From the cell containing the given text, extract its center point as (x, y) coordinate. 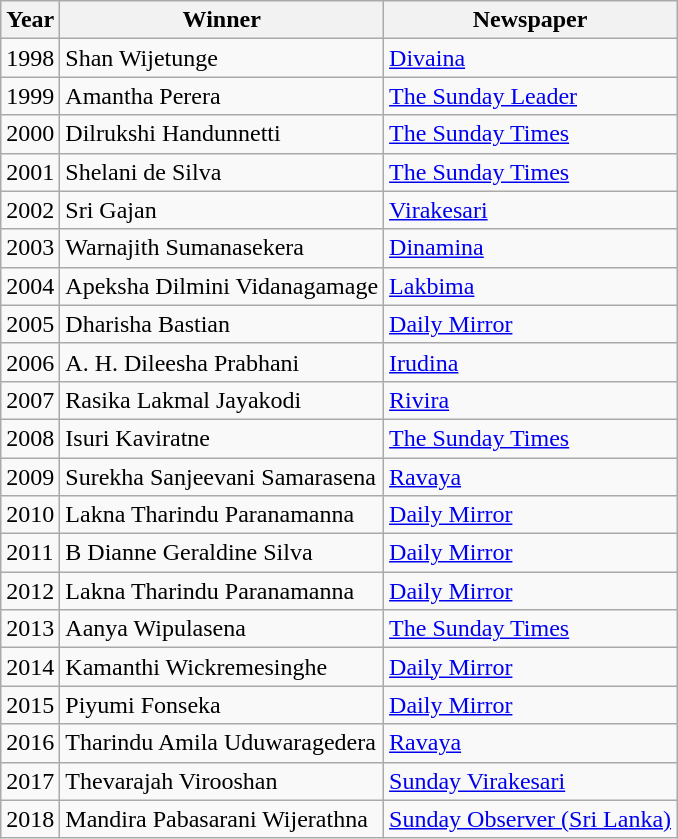
Virakesari (530, 210)
2015 (30, 705)
1999 (30, 96)
Winner (222, 20)
Isuri Kaviratne (222, 438)
2012 (30, 591)
2014 (30, 667)
Tharindu Amila Uduwaragedera (222, 743)
Newspaper (530, 20)
2005 (30, 324)
2009 (30, 477)
A. H. Dileesha Prabhani (222, 362)
2013 (30, 629)
Warnajith Sumanasekera (222, 248)
2000 (30, 134)
2007 (30, 400)
2004 (30, 286)
Dharisha Bastian (222, 324)
2006 (30, 362)
Apeksha Dilmini Vidanagamage (222, 286)
2008 (30, 438)
1998 (30, 58)
Sunday Observer (Sri Lanka) (530, 819)
Thevarajah Virooshan (222, 781)
2003 (30, 248)
Lakbima (530, 286)
2016 (30, 743)
Rivira (530, 400)
Amantha Perera (222, 96)
Shan Wijetunge (222, 58)
The Sunday Leader (530, 96)
Surekha Sanjeevani Samarasena (222, 477)
Mandira Pabasarani Wijerathna (222, 819)
2010 (30, 515)
Dilrukshi Handunnetti (222, 134)
2017 (30, 781)
Irudina (530, 362)
Kamanthi Wickremesinghe (222, 667)
Divaina (530, 58)
2002 (30, 210)
Year (30, 20)
2011 (30, 553)
2018 (30, 819)
Rasika Lakmal Jayakodi (222, 400)
2001 (30, 172)
Sri Gajan (222, 210)
Piyumi Fonseka (222, 705)
Shelani de Silva (222, 172)
Sunday Virakesari (530, 781)
Aanya Wipulasena (222, 629)
B Dianne Geraldine Silva (222, 553)
Dinamina (530, 248)
